Locate the cell with the specified text and output its [X, Y] center coordinate. 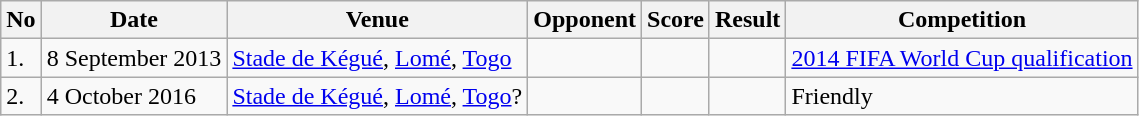
Result [747, 20]
Opponent [585, 20]
Stade de Kégué, Lomé, Togo? [378, 96]
Stade de Kégué, Lomé, Togo [378, 58]
Friendly [962, 96]
1. [21, 58]
Venue [378, 20]
2014 FIFA World Cup qualification [962, 58]
No [21, 20]
8 September 2013 [134, 58]
Competition [962, 20]
2. [21, 96]
Date [134, 20]
4 October 2016 [134, 96]
Score [676, 20]
